Return the [x, y] coordinate for the center point of the cell that contains the specified text.  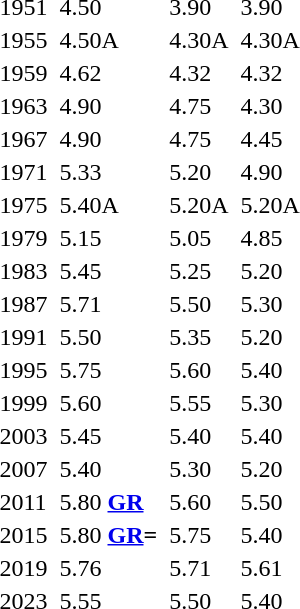
5.20 [199, 172]
4.50A [108, 40]
5.76 [108, 568]
5.25 [199, 271]
5.80 GR [108, 502]
4.62 [108, 73]
4.32 [199, 73]
5.33 [108, 172]
5.20A [199, 205]
5.05 [199, 238]
5.15 [108, 238]
5.30 [199, 469]
4.30A [199, 40]
5.55 [199, 403]
5.35 [199, 337]
5.40A [108, 205]
5.80 GR= [108, 535]
